For the text-containing cell, return its midpoint in (X, Y) coordinate format. 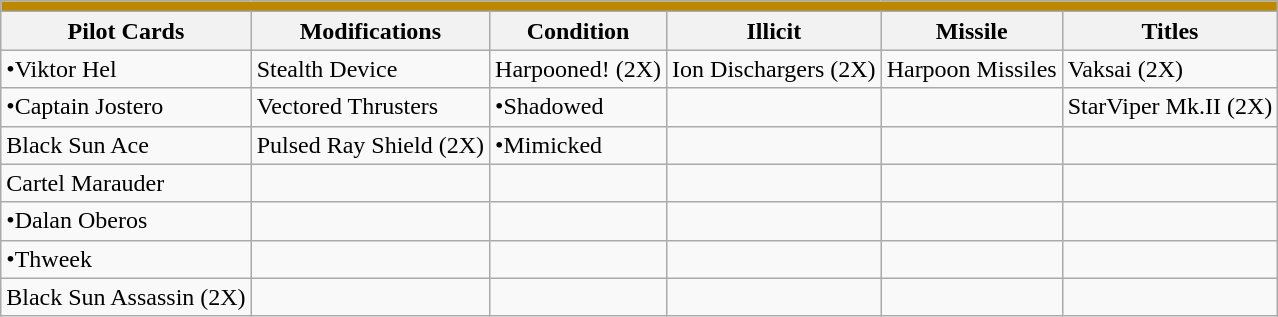
Stealth Device (370, 69)
Vectored Thrusters (370, 107)
Pilot Cards (126, 31)
Illicit (774, 31)
Cartel Marauder (126, 183)
Ion Dischargers (2X) (774, 69)
Harpoon Missiles (972, 69)
Titles (1170, 31)
StarViper Mk.II (2X) (1170, 107)
•Viktor Hel (126, 69)
Missile (972, 31)
Black Sun Assassin (2X) (126, 297)
Black Sun Ace (126, 145)
Modifications (370, 31)
•Captain Jostero (126, 107)
Pulsed Ray Shield (2X) (370, 145)
Vaksai (2X) (1170, 69)
Harpooned! (2X) (578, 69)
•Shadowed (578, 107)
Condition (578, 31)
•Thweek (126, 259)
•Mimicked (578, 145)
•Dalan Oberos (126, 221)
